Identify which cell holds the provided text, then report its (X, Y) central coordinate. 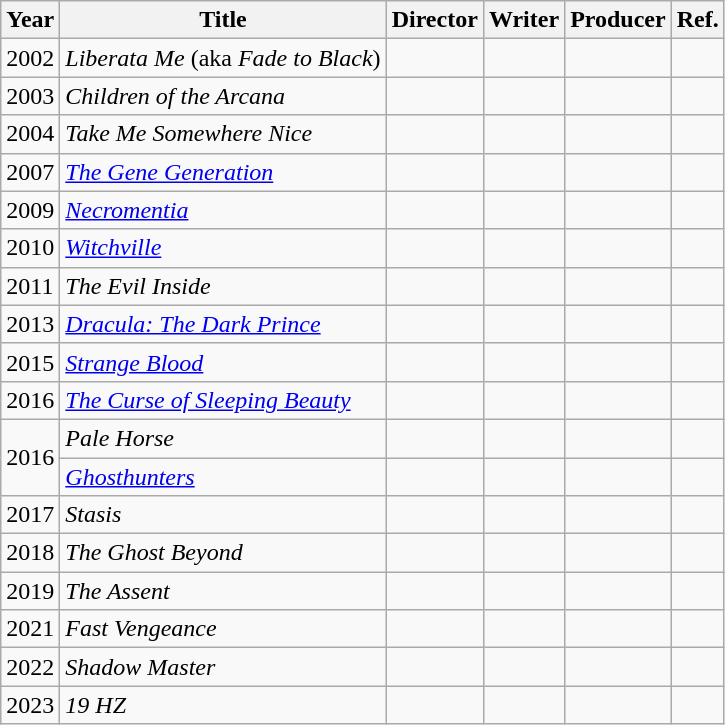
19 HZ (223, 705)
Take Me Somewhere Nice (223, 134)
Stasis (223, 515)
2018 (30, 553)
2010 (30, 248)
Title (223, 20)
Necromentia (223, 210)
2011 (30, 286)
2009 (30, 210)
Pale Horse (223, 438)
2021 (30, 629)
Director (434, 20)
2015 (30, 362)
Strange Blood (223, 362)
2002 (30, 58)
2019 (30, 591)
Dracula: The Dark Prince (223, 324)
The Curse of Sleeping Beauty (223, 400)
Year (30, 20)
Witchville (223, 248)
2013 (30, 324)
2023 (30, 705)
2003 (30, 96)
The Evil Inside (223, 286)
2022 (30, 667)
2004 (30, 134)
The Assent (223, 591)
The Gene Generation (223, 172)
Liberata Me (aka Fade to Black) (223, 58)
2007 (30, 172)
Fast Vengeance (223, 629)
Shadow Master (223, 667)
Children of the Arcana (223, 96)
Writer (524, 20)
Ref. (698, 20)
The Ghost Beyond (223, 553)
Ghosthunters (223, 477)
2017 (30, 515)
Producer (618, 20)
